Identify which cell holds the provided text, then report its [X, Y] central coordinate. 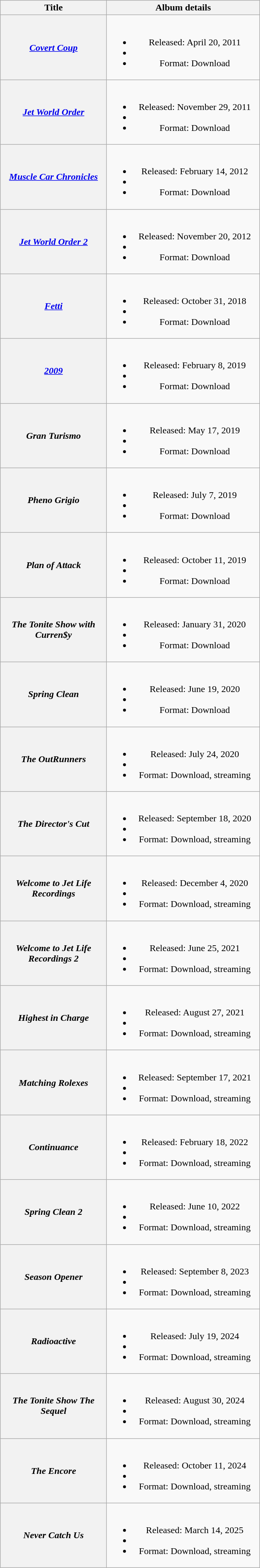
Matching Rolexes [53, 1083]
Released: September 17, 2021Format: Download, streaming [183, 1083]
Released: December 4, 2020Format: Download, streaming [183, 888]
Fetti [53, 306]
The Encore [53, 1471]
Released: July 19, 2024Format: Download, streaming [183, 1341]
Released: June 10, 2022Format: Download, streaming [183, 1212]
Released: February 8, 2019Format: Download [183, 371]
Gran Turismo [53, 435]
Released: November 20, 2012Format: Download [183, 242]
Album details [183, 8]
Released: October 11, 2024Format: Download, streaming [183, 1471]
The Tonite Show The Sequel [53, 1406]
Muscle Car Chronicles [53, 177]
Released: June 25, 2021Format: Download, streaming [183, 953]
Radioactive [53, 1341]
Released: September 8, 2023Format: Download, streaming [183, 1276]
Released: November 29, 2011Format: Download [183, 112]
Released: August 30, 2024Format: Download, streaming [183, 1406]
Welcome to Jet Life Recordings [53, 888]
Released: September 18, 2020Format: Download, streaming [183, 824]
Released: May 17, 2019Format: Download [183, 435]
Released: February 14, 2012Format: Download [183, 177]
Plan of Attack [53, 565]
Jet World Order [53, 112]
Released: April 20, 2011Format: Download [183, 47]
Covert Coup [53, 47]
Released: June 19, 2020Format: Download [183, 694]
The Tonite Show with Curren$y [53, 630]
Spring Clean [53, 694]
Jet World Order 2 [53, 242]
Season Opener [53, 1276]
The Director's Cut [53, 824]
The OutRunners [53, 759]
Released: October 31, 2018Format: Download [183, 306]
2009 [53, 371]
Pheno Grigio [53, 500]
Released: January 31, 2020Format: Download [183, 630]
Released: August 27, 2021Format: Download, streaming [183, 1018]
Released: October 11, 2019Format: Download [183, 565]
Continuance [53, 1147]
Spring Clean 2 [53, 1212]
Released: March 14, 2025Format: Download, streaming [183, 1535]
Welcome to Jet Life Recordings 2 [53, 953]
Title [53, 8]
Highest in Charge [53, 1018]
Released: July 24, 2020Format: Download, streaming [183, 759]
Released: February 18, 2022Format: Download, streaming [183, 1147]
Never Catch Us [53, 1535]
Released: July 7, 2019Format: Download [183, 500]
